Return the (x, y) coordinate for the center point of the cell that contains the specified text.  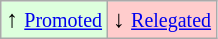
↑ Promoted (54, 20)
↓ Relegated (162, 20)
